Locate the cell with the specified text and output its [x, y] center coordinate. 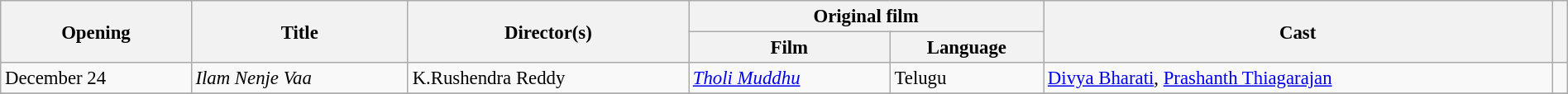
Opening [96, 31]
Cast [1298, 31]
K.Rushendra Reddy [547, 78]
Ilam Nenje Vaa [299, 78]
Language [966, 48]
Tholi Muddhu [789, 78]
December 24 [96, 78]
Film [789, 48]
Director(s) [547, 31]
Divya Bharati, Prashanth Thiagarajan [1298, 78]
Telugu [966, 78]
Original film [865, 16]
Title [299, 31]
